For the text-containing cell, return its midpoint in [x, y] coordinate format. 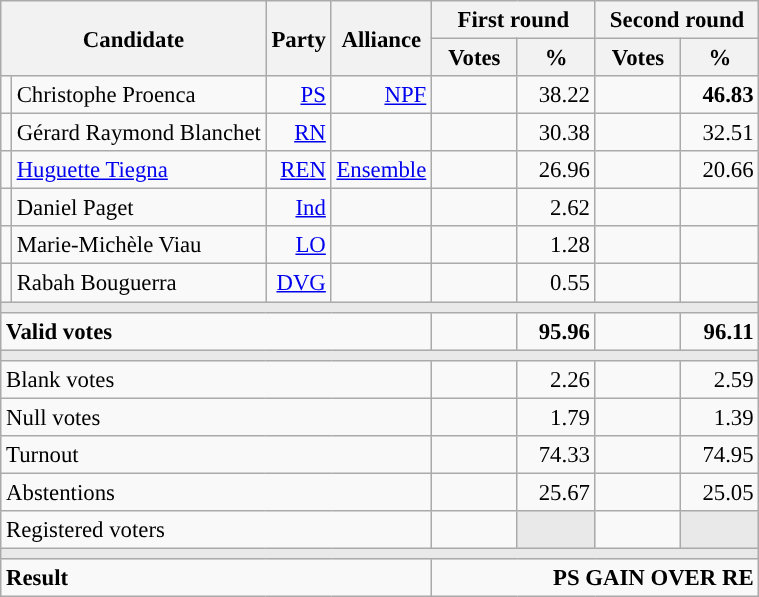
1.28 [556, 245]
2.59 [720, 379]
Christophe Proenca [138, 95]
Marie-Michèle Viau [138, 245]
Ind [298, 208]
Valid votes [216, 331]
74.33 [556, 455]
Rabah Bouguerra [138, 283]
30.38 [556, 133]
RN [298, 133]
Candidate [134, 38]
32.51 [720, 133]
2.26 [556, 379]
Party [298, 38]
Blank votes [216, 379]
1.39 [720, 417]
NPF [381, 95]
25.05 [720, 492]
DVG [298, 283]
LO [298, 245]
95.96 [556, 331]
Gérard Raymond Blanchet [138, 133]
Second round [677, 20]
Result [216, 578]
Ensemble [381, 170]
46.83 [720, 95]
REN [298, 170]
0.55 [556, 283]
Registered voters [216, 530]
PS GAIN OVER RE [596, 578]
Alliance [381, 38]
Daniel Paget [138, 208]
26.96 [556, 170]
Huguette Tiegna [138, 170]
25.67 [556, 492]
38.22 [556, 95]
96.11 [720, 331]
74.95 [720, 455]
Turnout [216, 455]
PS [298, 95]
20.66 [720, 170]
1.79 [556, 417]
Abstentions [216, 492]
Null votes [216, 417]
2.62 [556, 208]
First round [514, 20]
